Provide the (X, Y) coordinate of the cell's center where the given text is located.  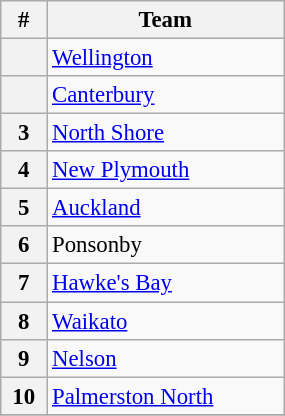
8 (24, 321)
10 (24, 396)
5 (24, 208)
Auckland (166, 208)
North Shore (166, 133)
Canterbury (166, 95)
Hawke's Bay (166, 283)
3 (24, 133)
4 (24, 170)
New Plymouth (166, 170)
6 (24, 245)
Team (166, 20)
9 (24, 358)
Nelson (166, 358)
7 (24, 283)
Waikato (166, 321)
# (24, 20)
Wellington (166, 58)
Palmerston North (166, 396)
Ponsonby (166, 245)
